For the text-containing cell, return its midpoint in [X, Y] coordinate format. 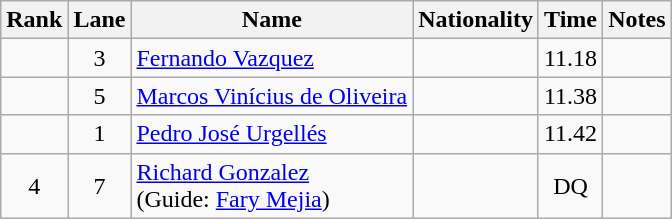
Rank [34, 20]
4 [34, 186]
5 [100, 96]
7 [100, 186]
Pedro José Urgellés [272, 134]
3 [100, 58]
DQ [570, 186]
Notes [637, 20]
Lane [100, 20]
11.38 [570, 96]
Time [570, 20]
11.18 [570, 58]
Name [272, 20]
11.42 [570, 134]
Nationality [476, 20]
Fernando Vazquez [272, 58]
Marcos Vinícius de Oliveira [272, 96]
1 [100, 134]
Richard Gonzalez(Guide: Fary Mejia) [272, 186]
